Return (x, y) of the center of cell containing provided text 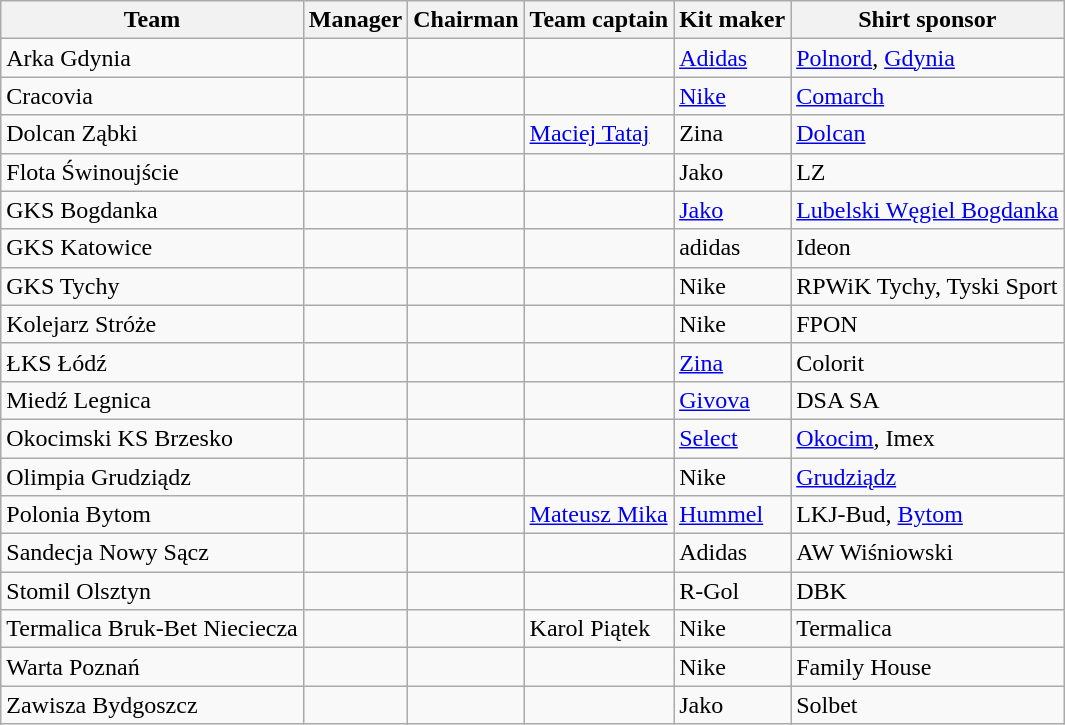
Colorit (928, 362)
RPWiK Tychy, Tyski Sport (928, 286)
Kit maker (732, 20)
Comarch (928, 96)
FPON (928, 324)
Stomil Olsztyn (152, 591)
Hummel (732, 515)
Dolcan Ząbki (152, 134)
Cracovia (152, 96)
Givova (732, 400)
Dolcan (928, 134)
Select (732, 438)
adidas (732, 248)
Okocim, Imex (928, 438)
Team captain (599, 20)
Termalica Bruk-Bet Nieciecza (152, 629)
Team (152, 20)
Flota Świnoujście (152, 172)
ŁKS Łódź (152, 362)
Maciej Tataj (599, 134)
Olimpia Grudziądz (152, 477)
Family House (928, 667)
LKJ-Bud, Bytom (928, 515)
Shirt sponsor (928, 20)
AW Wiśniowski (928, 553)
Okocimski KS Brzesko (152, 438)
Lubelski Węgiel Bogdanka (928, 210)
Solbet (928, 705)
Miedź Legnica (152, 400)
Chairman (466, 20)
Zawisza Bydgoszcz (152, 705)
Polonia Bytom (152, 515)
Polnord, Gdynia (928, 58)
GKS Bogdanka (152, 210)
GKS Tychy (152, 286)
DSA SA (928, 400)
Termalica (928, 629)
Mateusz Mika (599, 515)
Ideon (928, 248)
LZ (928, 172)
Karol Piątek (599, 629)
Arka Gdynia (152, 58)
R-Gol (732, 591)
Warta Poznań (152, 667)
Grudziądz (928, 477)
DBK (928, 591)
Kolejarz Stróże (152, 324)
GKS Katowice (152, 248)
Sandecja Nowy Sącz (152, 553)
Manager (355, 20)
